Output the (X, Y) coordinate of the center of the cell containing the given text.  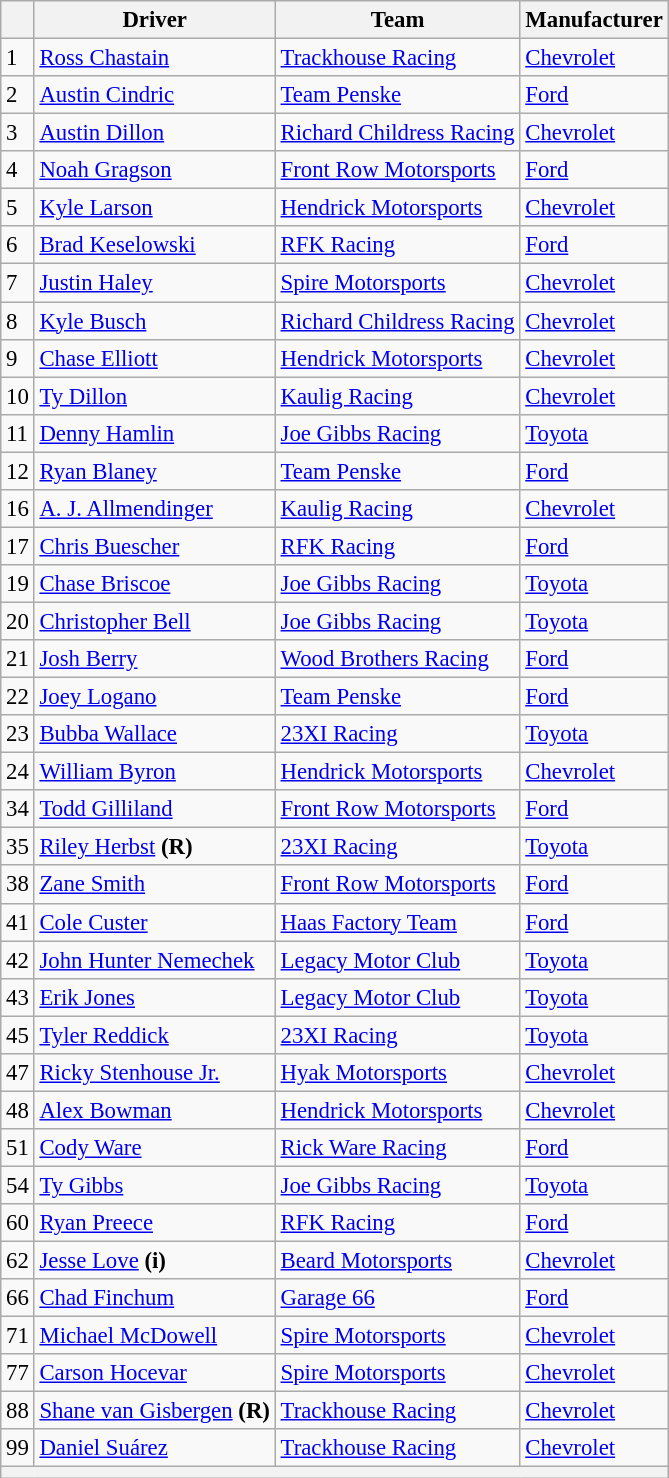
17 (18, 546)
71 (18, 1336)
10 (18, 396)
35 (18, 847)
Denny Hamlin (154, 433)
23 (18, 734)
22 (18, 697)
2 (18, 95)
Riley Herbst (R) (154, 847)
Zane Smith (154, 885)
Daniel Suárez (154, 1449)
1 (18, 58)
Austin Dillon (154, 133)
Erik Jones (154, 997)
43 (18, 997)
47 (18, 1073)
38 (18, 885)
6 (18, 245)
Ty Gibbs (154, 1185)
John Hunter Nemechek (154, 960)
24 (18, 772)
21 (18, 659)
Tyler Reddick (154, 1035)
48 (18, 1110)
Brad Keselowski (154, 245)
5 (18, 208)
62 (18, 1261)
Ryan Preece (154, 1223)
Christopher Bell (154, 621)
Chase Briscoe (154, 584)
Bubba Wallace (154, 734)
7 (18, 283)
Josh Berry (154, 659)
Rick Ware Racing (398, 1148)
Kyle Busch (154, 321)
99 (18, 1449)
Driver (154, 20)
3 (18, 133)
12 (18, 471)
Ryan Blaney (154, 471)
Hyak Motorsports (398, 1073)
Haas Factory Team (398, 922)
11 (18, 433)
Justin Haley (154, 283)
Cole Custer (154, 922)
8 (18, 321)
Noah Gragson (154, 170)
9 (18, 358)
Cody Ware (154, 1148)
Todd Gilliland (154, 809)
34 (18, 809)
20 (18, 621)
88 (18, 1411)
Chris Buescher (154, 546)
Garage 66 (398, 1298)
Jesse Love (i) (154, 1261)
Ross Chastain (154, 58)
Kyle Larson (154, 208)
77 (18, 1373)
Alex Bowman (154, 1110)
A. J. Allmendinger (154, 509)
4 (18, 170)
19 (18, 584)
Ricky Stenhouse Jr. (154, 1073)
Chad Finchum (154, 1298)
Beard Motorsports (398, 1261)
Wood Brothers Racing (398, 659)
Shane van Gisbergen (R) (154, 1411)
Austin Cindric (154, 95)
Michael McDowell (154, 1336)
51 (18, 1148)
60 (18, 1223)
Chase Elliott (154, 358)
42 (18, 960)
Joey Logano (154, 697)
66 (18, 1298)
41 (18, 922)
45 (18, 1035)
54 (18, 1185)
16 (18, 509)
Manufacturer (594, 20)
Team (398, 20)
Ty Dillon (154, 396)
Carson Hocevar (154, 1373)
William Byron (154, 772)
